Detect which cell encompasses the target text, then output its [x, y] center coordinate. 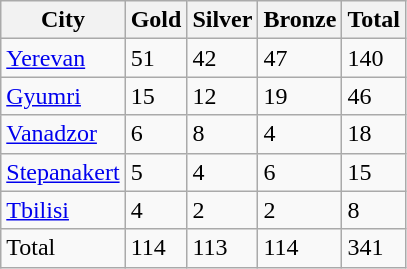
Gyumri [63, 96]
46 [374, 96]
341 [374, 248]
113 [222, 248]
Tbilisi [63, 210]
Yerevan [63, 58]
Gold [156, 20]
12 [222, 96]
Bronze [300, 20]
47 [300, 58]
City [63, 20]
18 [374, 134]
140 [374, 58]
51 [156, 58]
Stepanakert [63, 172]
Silver [222, 20]
Vanadzor [63, 134]
5 [156, 172]
42 [222, 58]
19 [300, 96]
